Find where the given text appears and provide that cell's center as (X, Y) coordinate. 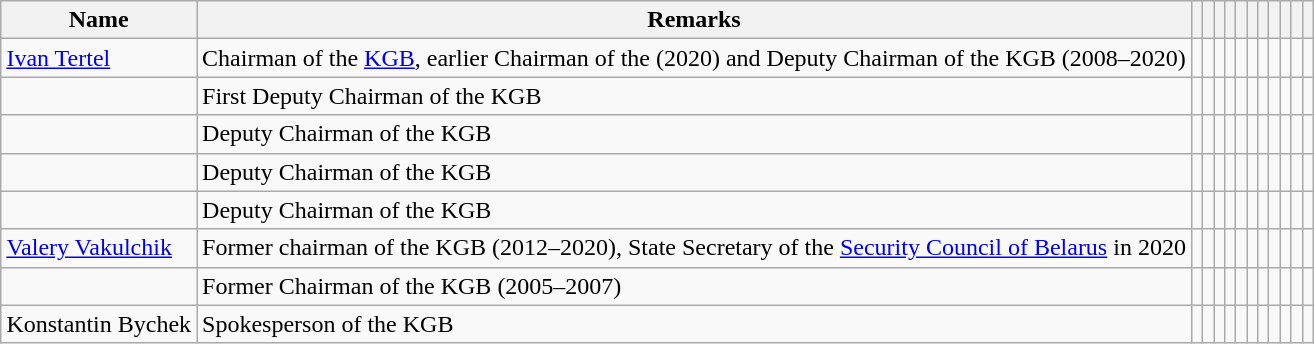
First Deputy Chairman of the KGB (694, 96)
Valery Vakulchik (99, 248)
Former chairman of the KGB (2012–2020), State Secretary of the Security Council of Belarus in 2020 (694, 248)
Ivan Tertel (99, 58)
Former Chairman of the KGB (2005–2007) (694, 286)
Remarks (694, 20)
Konstantin Bychek (99, 324)
Chairman of the KGB, earlier Chairman of the (2020) and Deputy Chairman of the KGB (2008–2020) (694, 58)
Spokesperson of the KGB (694, 324)
Name (99, 20)
